Locate the cell with the specified text and output its [X, Y] center coordinate. 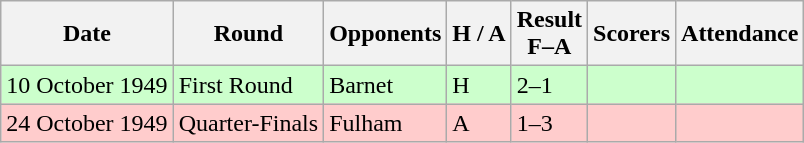
H / A [479, 34]
ResultF–A [549, 34]
Opponents [386, 34]
Scorers [632, 34]
24 October 1949 [87, 123]
A [479, 123]
Barnet [386, 85]
10 October 1949 [87, 85]
First Round [248, 85]
Quarter-Finals [248, 123]
1–3 [549, 123]
Attendance [740, 34]
Round [248, 34]
Fulham [386, 123]
Date [87, 34]
2–1 [549, 85]
H [479, 85]
